Search for the cell housing the specified text and yield its [X, Y] center coordinate. 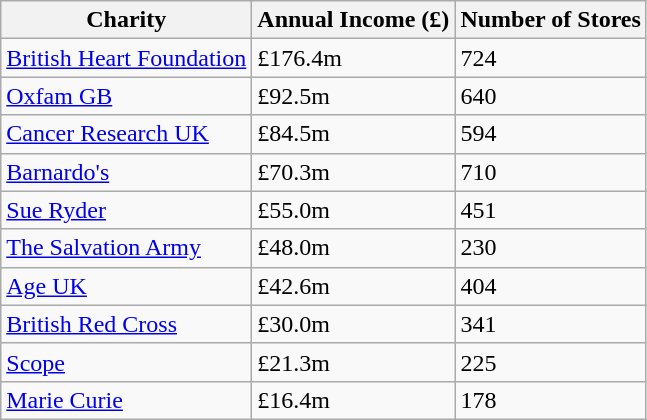
£21.3m [354, 362]
225 [551, 362]
341 [551, 324]
Marie Curie [126, 400]
The Salvation Army [126, 248]
British Heart Foundation [126, 58]
Sue Ryder [126, 210]
£30.0m [354, 324]
Scope [126, 362]
£16.4m [354, 400]
Number of Stores [551, 20]
Age UK [126, 286]
178 [551, 400]
£42.6m [354, 286]
404 [551, 286]
£55.0m [354, 210]
£92.5m [354, 96]
Charity [126, 20]
£84.5m [354, 134]
£176.4m [354, 58]
640 [551, 96]
£70.3m [354, 172]
British Red Cross [126, 324]
Oxfam GB [126, 96]
Annual Income (£) [354, 20]
230 [551, 248]
£48.0m [354, 248]
Cancer Research UK [126, 134]
710 [551, 172]
Barnardo's [126, 172]
724 [551, 58]
451 [551, 210]
594 [551, 134]
